From the cell containing the given text, extract its center point as (X, Y) coordinate. 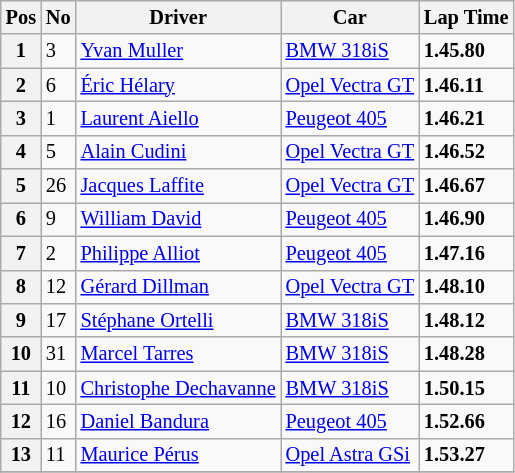
1.48.28 (466, 354)
Driver (178, 17)
8 (21, 287)
Gérard Dillman (178, 287)
Philippe Alliot (178, 253)
1.46.52 (466, 152)
1.48.10 (466, 287)
Car (350, 17)
17 (58, 320)
1.46.67 (466, 186)
1.45.80 (466, 51)
26 (58, 186)
31 (58, 354)
Christophe Dechavanne (178, 388)
No (58, 17)
Alain Cudini (178, 152)
Marcel Tarres (178, 354)
Yvan Muller (178, 51)
William David (178, 219)
1.52.66 (466, 421)
1.47.16 (466, 253)
16 (58, 421)
1.46.90 (466, 219)
13 (21, 455)
Lap Time (466, 17)
Jacques Laffite (178, 186)
1.50.15 (466, 388)
1.46.11 (466, 85)
Maurice Pérus (178, 455)
Pos (21, 17)
Daniel Bandura (178, 421)
4 (21, 152)
1.48.12 (466, 320)
1.46.21 (466, 118)
1.53.27 (466, 455)
7 (21, 253)
Stéphane Ortelli (178, 320)
Éric Hélary (178, 85)
Opel Astra GSi (350, 455)
Laurent Aiello (178, 118)
